Output the [x, y] coordinate of the center of the cell containing the given text.  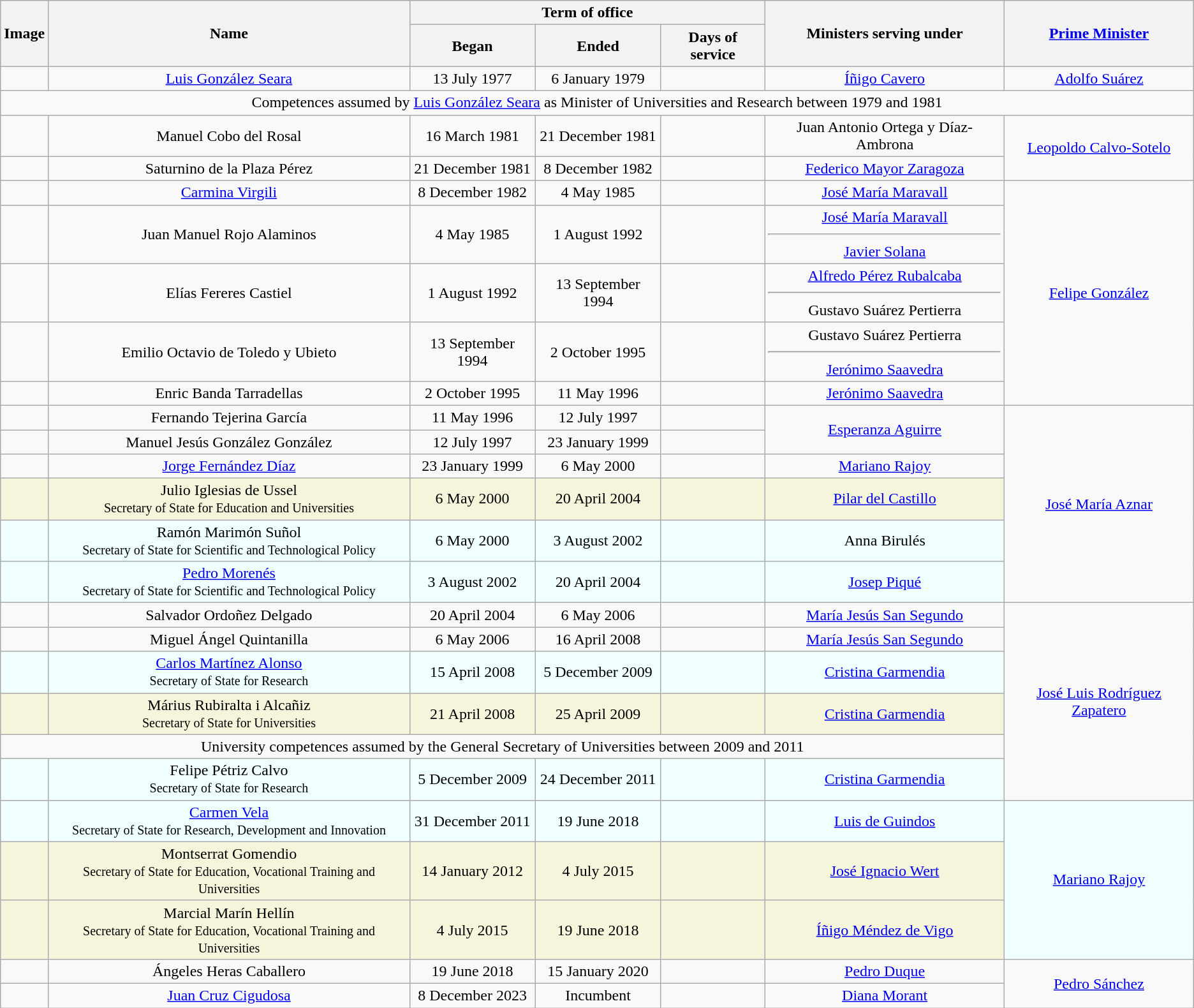
Miguel Ángel Quintanilla [229, 639]
Fernando Tejerina García [229, 417]
Juan Antonio Ortega y Díaz-Ambrona [884, 135]
Pedro MorenésSecretary of State for Scientific and Technological Policy [229, 582]
José María Aznar [1100, 504]
14 January 2012 [472, 871]
José María MaravallJavier Solana [884, 234]
Pedro Duque [884, 971]
Ramón Marimón SuñolSecretary of State for Scientific and Technological Policy [229, 541]
Enric Banda Tarradellas [229, 393]
Adolfo Suárez [1100, 78]
Josep Piqué [884, 582]
Íñigo Méndez de Vigo [884, 930]
Incumbent [598, 995]
16 March 1981 [472, 135]
Luis González Seara [229, 78]
24 December 2011 [598, 780]
Saturnino de la Plaza Pérez [229, 168]
Federico Mayor Zaragoza [884, 168]
Montserrat GomendioSecretary of State for Education, Vocational Training and Universities [229, 871]
Esperanza Aguirre [884, 429]
Luis de Guindos [884, 820]
Carmen VelaSecretary of State for Research, Development and Innovation [229, 820]
Ángeles Heras Caballero [229, 971]
Márius Rubiralta i AlcañizSecretary of State for Universities [229, 713]
José María Maravall [884, 193]
8 December 2023 [472, 995]
Juan Manuel Rojo Alaminos [229, 234]
15 April 2008 [472, 672]
Gustavo Suárez PertierraJerónimo Saavedra [884, 352]
Jerónimo Saavedra [884, 393]
31 December 2011 [472, 820]
Name [229, 33]
University competences assumed by the General Secretary of Universities between 2009 and 2011 [503, 746]
Emilio Octavio de Toledo y Ubieto [229, 352]
Julio Iglesias de UsselSecretary of State for Education and Universities [229, 499]
16 April 2008 [598, 639]
13 July 1977 [472, 78]
Pedro Sánchez [1100, 983]
Elías Fereres Castiel [229, 293]
José Ignacio Wert [884, 871]
Ended [598, 46]
Manuel Jesús González González [229, 442]
Diana Morant [884, 995]
Íñigo Cavero [884, 78]
Leopoldo Calvo-Sotelo [1100, 148]
Ministers serving under [884, 33]
6 January 1979 [598, 78]
Prime Minister [1100, 33]
Anna Birulés [884, 541]
15 January 2020 [598, 971]
Carmina Virgili [229, 193]
Began [472, 46]
Alfredo Pérez RubalcabaGustavo Suárez Pertierra [884, 293]
Marcial Marín HellínSecretary of State for Education, Vocational Training and Universities [229, 930]
Juan Cruz Cigudosa [229, 995]
Salvador Ordoñez Delgado [229, 615]
Image [24, 33]
Manuel Cobo del Rosal [229, 135]
Carlos Martínez AlonsoSecretary of State for Research [229, 672]
José Luis Rodríguez Zapatero [1100, 702]
21 April 2008 [472, 713]
25 April 2009 [598, 713]
Pilar del Castillo [884, 499]
Felipe González [1100, 293]
Competences assumed by Luis González Seara as Minister of Universities and Research between 1979 and 1981 [597, 103]
Jorge Fernández Díaz [229, 466]
Felipe Pétriz CalvoSecretary of State for Research [229, 780]
Days of service [713, 46]
Term of office [587, 13]
